Locate the cell with the specified text and output its [x, y] center coordinate. 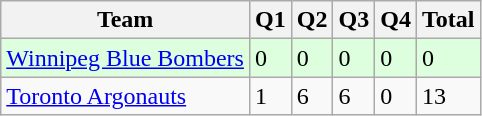
1 [270, 96]
Team [126, 20]
Q2 [312, 20]
Total [448, 20]
Winnipeg Blue Bombers [126, 58]
Q4 [396, 20]
13 [448, 96]
Toronto Argonauts [126, 96]
Q1 [270, 20]
Q3 [354, 20]
